Return [X, Y] of the center of cell containing provided text 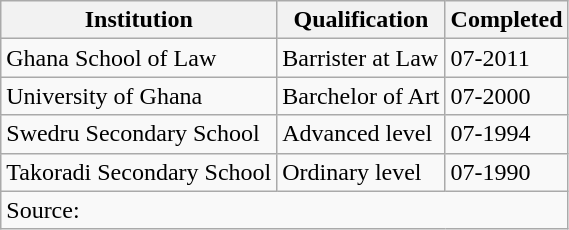
University of Ghana [139, 96]
07-2000 [506, 96]
Advanced level [361, 134]
Completed [506, 20]
Ghana School of Law [139, 58]
Barchelor of Art [361, 96]
Barrister at Law [361, 58]
Source: [284, 210]
07-1994 [506, 134]
07-1990 [506, 172]
07-2011 [506, 58]
Takoradi Secondary School [139, 172]
Ordinary level [361, 172]
Institution [139, 20]
Qualification [361, 20]
Swedru Secondary School [139, 134]
